Search for the cell housing the specified text and yield its [X, Y] center coordinate. 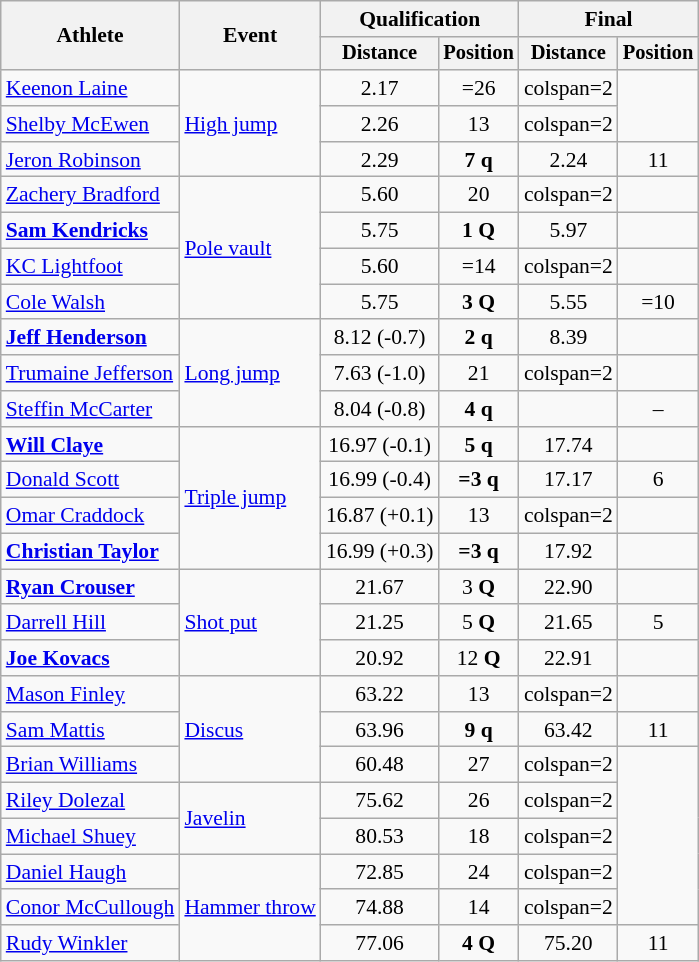
21.67 [380, 587]
=10 [658, 302]
77.06 [380, 943]
63.96 [380, 730]
Shelby McEwen [90, 124]
16.99 (+0.3) [380, 552]
74.88 [380, 908]
High jump [250, 124]
2 q [478, 338]
5 Q [478, 623]
60.48 [380, 765]
Javelin [250, 818]
KC Lightfoot [90, 267]
14 [478, 908]
8.04 (-0.8) [380, 409]
21.25 [380, 623]
Donald Scott [90, 480]
4 q [478, 409]
63.22 [380, 694]
Joe Kovacs [90, 658]
20 [478, 195]
Keenon Laine [90, 88]
17.17 [568, 480]
17.74 [568, 445]
16.99 (-0.4) [380, 480]
Conor McCullough [90, 908]
27 [478, 765]
Rudy Winkler [90, 943]
Riley Dolezal [90, 801]
72.85 [380, 872]
22.91 [568, 658]
21.65 [568, 623]
Athlete [90, 36]
2.17 [380, 88]
Will Claye [90, 445]
Event [250, 36]
20.92 [380, 658]
22.90 [568, 587]
=26 [478, 88]
5.97 [568, 231]
Qualification [420, 19]
5 q [478, 445]
Long jump [250, 374]
Trumaine Jefferson [90, 373]
18 [478, 837]
Zachery Bradford [90, 195]
Ryan Crouser [90, 587]
Daniel Haugh [90, 872]
Brian Williams [90, 765]
Jeron Robinson [90, 160]
Jeff Henderson [90, 338]
Christian Taylor [90, 552]
Mason Finley [90, 694]
17.92 [568, 552]
75.62 [380, 801]
Triple jump [250, 498]
63.42 [568, 730]
24 [478, 872]
Final [608, 19]
26 [478, 801]
Cole Walsh [90, 302]
Steffin McCarter [90, 409]
Sam Mattis [90, 730]
Sam Kendricks [90, 231]
2.29 [380, 160]
Michael Shuey [90, 837]
21 [478, 373]
12 Q [478, 658]
6 [658, 480]
9 q [478, 730]
Omar Craddock [90, 516]
Shot put [250, 622]
75.20 [568, 943]
7.63 (-1.0) [380, 373]
=14 [478, 267]
– [658, 409]
2.24 [568, 160]
8.39 [568, 338]
8.12 (-0.7) [380, 338]
Discus [250, 730]
Hammer throw [250, 908]
4 Q [478, 943]
80.53 [380, 837]
16.87 (+0.1) [380, 516]
Darrell Hill [90, 623]
5.55 [568, 302]
7 q [478, 160]
16.97 (-0.1) [380, 445]
1 Q [478, 231]
Pole vault [250, 248]
2.26 [380, 124]
5 [658, 623]
